Locate the cell with the specified text and output its (x, y) center coordinate. 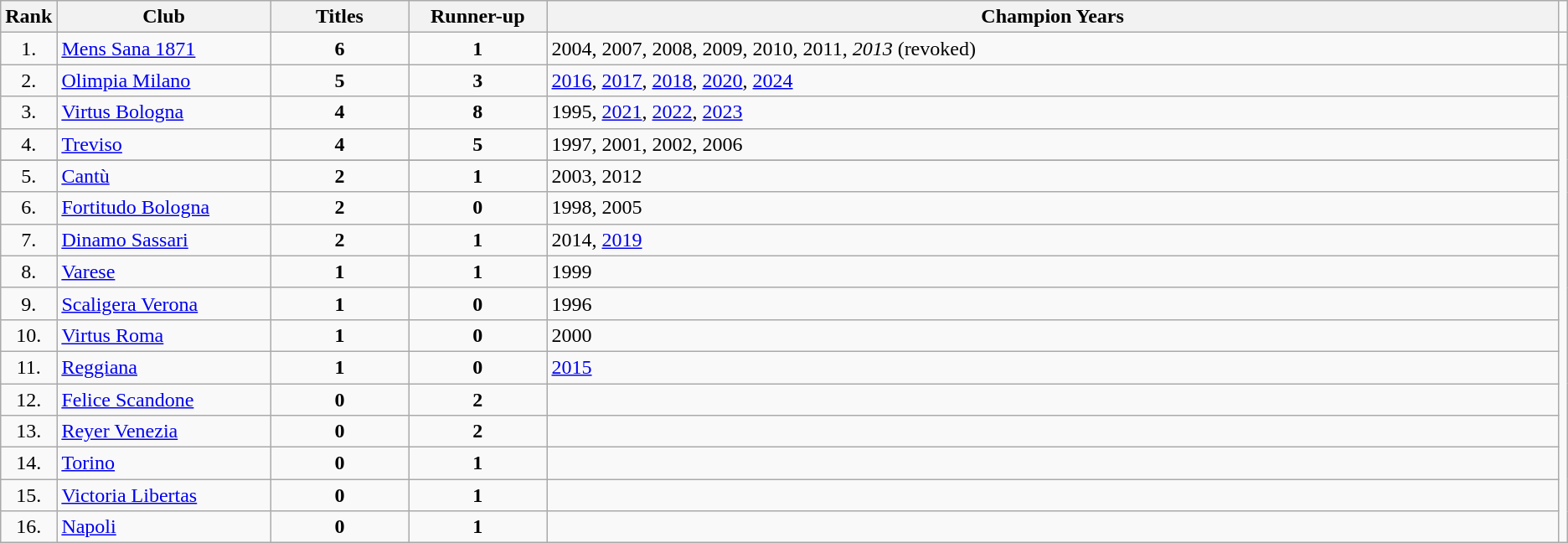
8 (477, 112)
Fortitudo Bologna (164, 208)
1. (28, 49)
15. (28, 495)
1996 (1052, 303)
1999 (1052, 271)
12. (28, 400)
13. (28, 432)
Varese (164, 271)
4. (28, 144)
Napoli (164, 527)
5. (28, 176)
16. (28, 527)
2014, 2019 (1052, 240)
14. (28, 463)
2. (28, 80)
10. (28, 335)
2016, 2017, 2018, 2020, 2024 (1052, 80)
2004, 2007, 2008, 2009, 2010, 2011, 2013 (revoked) (1052, 49)
Dinamo Sassari (164, 240)
3. (28, 112)
1998, 2005 (1052, 208)
Virtus Bologna (164, 112)
Victoria Libertas (164, 495)
2000 (1052, 335)
1997, 2001, 2002, 2006 (1052, 144)
11. (28, 367)
2003, 2012 (1052, 176)
Champion Years (1052, 17)
Treviso (164, 144)
8. (28, 271)
6. (28, 208)
Scaligera Verona (164, 303)
3 (477, 80)
Olimpia Milano (164, 80)
Reggiana (164, 367)
Mens Sana 1871 (164, 49)
Felice Scandone (164, 400)
Cantù (164, 176)
Rank (28, 17)
Torino (164, 463)
Runner-up (477, 17)
1995, 2021, 2022, 2023 (1052, 112)
Virtus Roma (164, 335)
Titles (339, 17)
7. (28, 240)
9. (28, 303)
6 (339, 49)
Reyer Venezia (164, 432)
Club (164, 17)
2015 (1052, 367)
